Identify which cell holds the provided text, then report its (x, y) central coordinate. 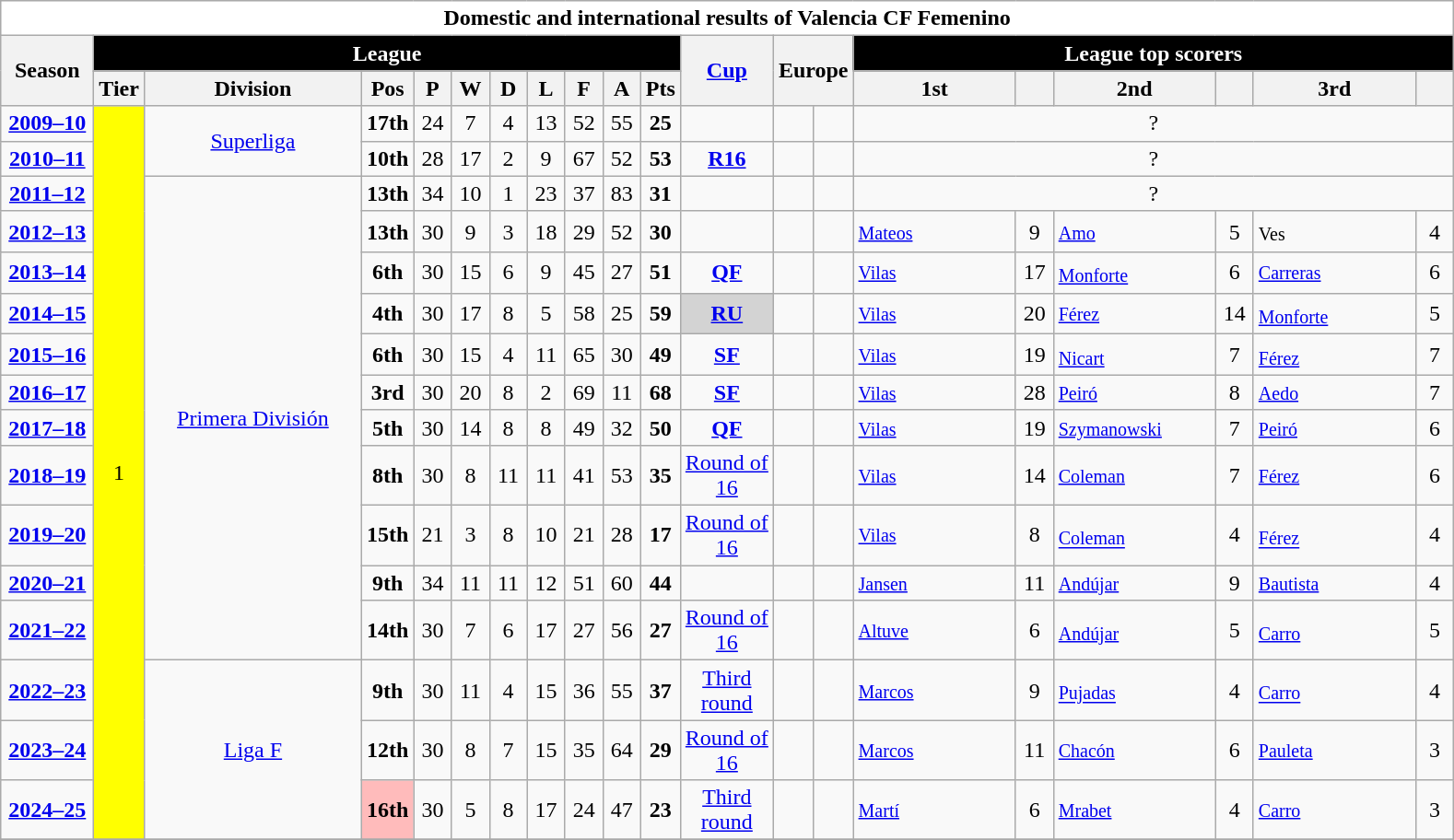
47 (621, 811)
68 (660, 392)
1st (934, 88)
2013–14 (48, 273)
14th (387, 630)
2018–19 (48, 475)
Pts (660, 88)
2016–17 (48, 392)
2022–23 (48, 691)
Bautista (1334, 583)
44 (660, 583)
2012–13 (48, 232)
Tier (120, 88)
Martí (934, 811)
2014–15 (48, 313)
56 (621, 630)
2020–21 (48, 583)
2010–11 (48, 158)
2nd (1134, 88)
Mrabet (1134, 811)
15th (387, 536)
2011–12 (48, 193)
2019–20 (48, 536)
13 (545, 123)
Chacón (1134, 750)
5th (387, 427)
12th (387, 750)
64 (621, 750)
17th (387, 123)
67 (584, 158)
Aedo (1334, 392)
2015–16 (48, 356)
Pujadas (1134, 691)
32 (621, 427)
Ves (1334, 232)
Carreras (1334, 273)
RU (726, 313)
2009–10 (48, 123)
Szymanowski (1134, 427)
10th (387, 158)
L (545, 88)
41 (584, 475)
Division (252, 88)
18 (545, 232)
69 (584, 392)
Cup (726, 71)
Domestic and international results of Valencia CF Femenino (728, 18)
2023–24 (48, 750)
83 (621, 193)
Altuve (934, 630)
2024–25 (48, 811)
60 (621, 583)
Primera División (252, 418)
65 (584, 356)
W (470, 88)
Superliga (252, 141)
36 (584, 691)
31 (660, 193)
45 (584, 273)
Pos (387, 88)
50 (660, 427)
League top scorers (1154, 53)
Mateos (934, 232)
4th (387, 313)
2021–22 (48, 630)
D (509, 88)
League (387, 53)
Pauleta (1334, 750)
2017–18 (48, 427)
58 (584, 313)
59 (660, 313)
Amo (1134, 232)
P (433, 88)
12 (545, 583)
F (584, 88)
Nicart (1134, 356)
16th (387, 811)
Season (48, 71)
Liga F (252, 750)
8th (387, 475)
Europe (813, 71)
A (621, 88)
Jansen (934, 583)
R16 (726, 158)
